Scan for the cell matching the given text and deliver its (X, Y) coordinate at center. 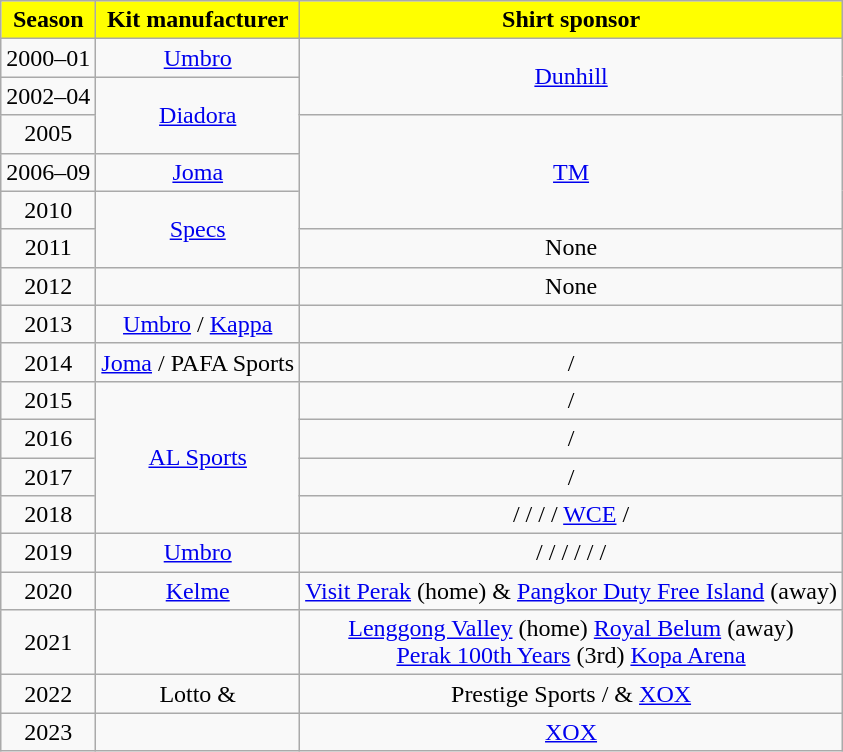
XOX (572, 732)
2023 (48, 732)
AL Sports (198, 457)
2016 (48, 438)
Diadora (198, 115)
Lotto & (198, 694)
Umbro / Kappa (198, 324)
2015 (48, 400)
Season (48, 20)
Joma / PAFA Sports (198, 362)
Kelme (198, 591)
2018 (48, 515)
2022 (48, 694)
2013 (48, 324)
Dunhill (572, 77)
2011 (48, 248)
Specs (198, 229)
2019 (48, 553)
Joma (198, 172)
2021 (48, 642)
TM (572, 172)
2020 (48, 591)
/ / / / WCE / (572, 515)
2012 (48, 286)
2006–09 (48, 172)
2005 (48, 134)
Kit manufacturer (198, 20)
2014 (48, 362)
/ / / / / / (572, 553)
Prestige Sports / & XOX (572, 694)
2010 (48, 210)
Lenggong Valley (home) Royal Belum (away)Perak 100th Years (3rd) Kopa Arena (572, 642)
2017 (48, 477)
2002–04 (48, 96)
Shirt sponsor (572, 20)
2000–01 (48, 58)
Visit Perak (home) & Pangkor Duty Free Island (away) (572, 591)
